Extract the [X, Y] coordinate from the center of the cell holding the provided text.  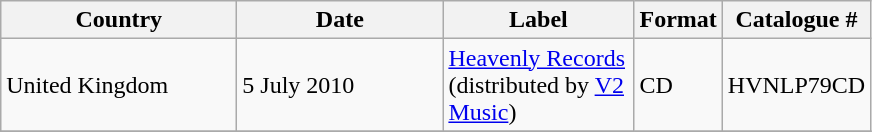
Label [538, 20]
CD [678, 85]
5 July 2010 [340, 85]
Format [678, 20]
Date [340, 20]
Country [119, 20]
HVNLP79CD [796, 85]
Heavenly Records(distributed by V2 Music) [538, 85]
Catalogue # [796, 20]
United Kingdom [119, 85]
